Detect which cell encompasses the target text, then output its (x, y) center coordinate. 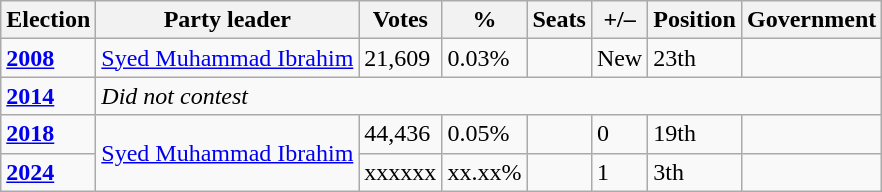
3th (695, 172)
+/– (619, 20)
44,436 (400, 134)
0.03% (484, 58)
Votes (400, 20)
19th (695, 134)
Position (695, 20)
Did not contest (489, 96)
2018 (48, 134)
xx.xx% (484, 172)
New (619, 58)
2008 (48, 58)
Election (48, 20)
0.05% (484, 134)
Party leader (228, 20)
21,609 (400, 58)
2014 (48, 96)
23th (695, 58)
1 (619, 172)
2024 (48, 172)
xxxxxx (400, 172)
0 (619, 134)
% (484, 20)
Seats (559, 20)
Government (811, 20)
